Find where the given text appears and provide that cell's center as [X, Y] coordinate. 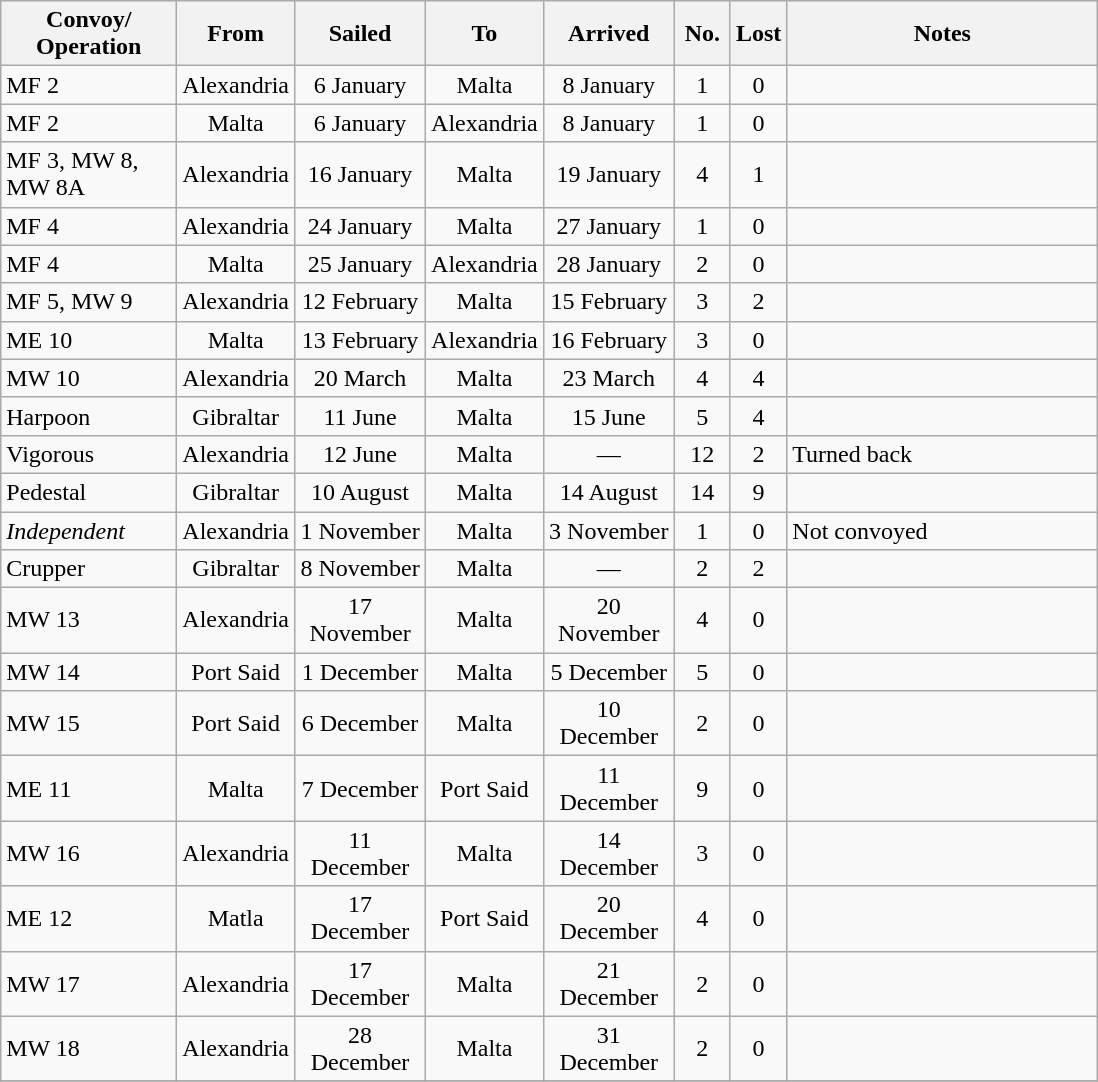
MW 13 [89, 620]
20 March [360, 378]
MW 15 [89, 724]
MF 5, MW 9 [89, 302]
Pedestal [89, 492]
24 January [360, 226]
Not convoyed [942, 531]
20 November [608, 620]
To [485, 34]
5 December [608, 672]
Matla [236, 918]
MW 17 [89, 984]
16 January [360, 174]
16 February [608, 340]
11 June [360, 416]
15 June [608, 416]
27 January [608, 226]
25 January [360, 264]
Turned back [942, 454]
MW 10 [89, 378]
28 December [360, 1048]
Arrived [608, 34]
No. [702, 34]
6 December [360, 724]
ME 11 [89, 788]
12 [702, 454]
Convoy/Operation [89, 34]
14 December [608, 854]
17 November [360, 620]
1 December [360, 672]
3 November [608, 531]
Crupper [89, 569]
7 December [360, 788]
Sailed [360, 34]
31 December [608, 1048]
10 December [608, 724]
21 December [608, 984]
28 January [608, 264]
10 August [360, 492]
12 June [360, 454]
Independent [89, 531]
MW 16 [89, 854]
23 March [608, 378]
MW 18 [89, 1048]
13 February [360, 340]
Harpoon [89, 416]
14 [702, 492]
15 February [608, 302]
12 February [360, 302]
ME 10 [89, 340]
19 January [608, 174]
14 August [608, 492]
1 November [360, 531]
ME 12 [89, 918]
Notes [942, 34]
8 November [360, 569]
20 December [608, 918]
MW 14 [89, 672]
Vigorous [89, 454]
MF 3, MW 8, MW 8A [89, 174]
From [236, 34]
Lost [758, 34]
